Return (x, y) of the center of cell containing provided text 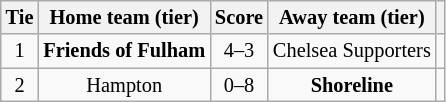
4–3 (239, 51)
Chelsea Supporters (352, 51)
1 (20, 51)
Tie (20, 17)
2 (20, 85)
Shoreline (352, 85)
Hampton (124, 85)
0–8 (239, 85)
Friends of Fulham (124, 51)
Score (239, 17)
Away team (tier) (352, 17)
Home team (tier) (124, 17)
